Find where the given text appears and provide that cell's center as [X, Y] coordinate. 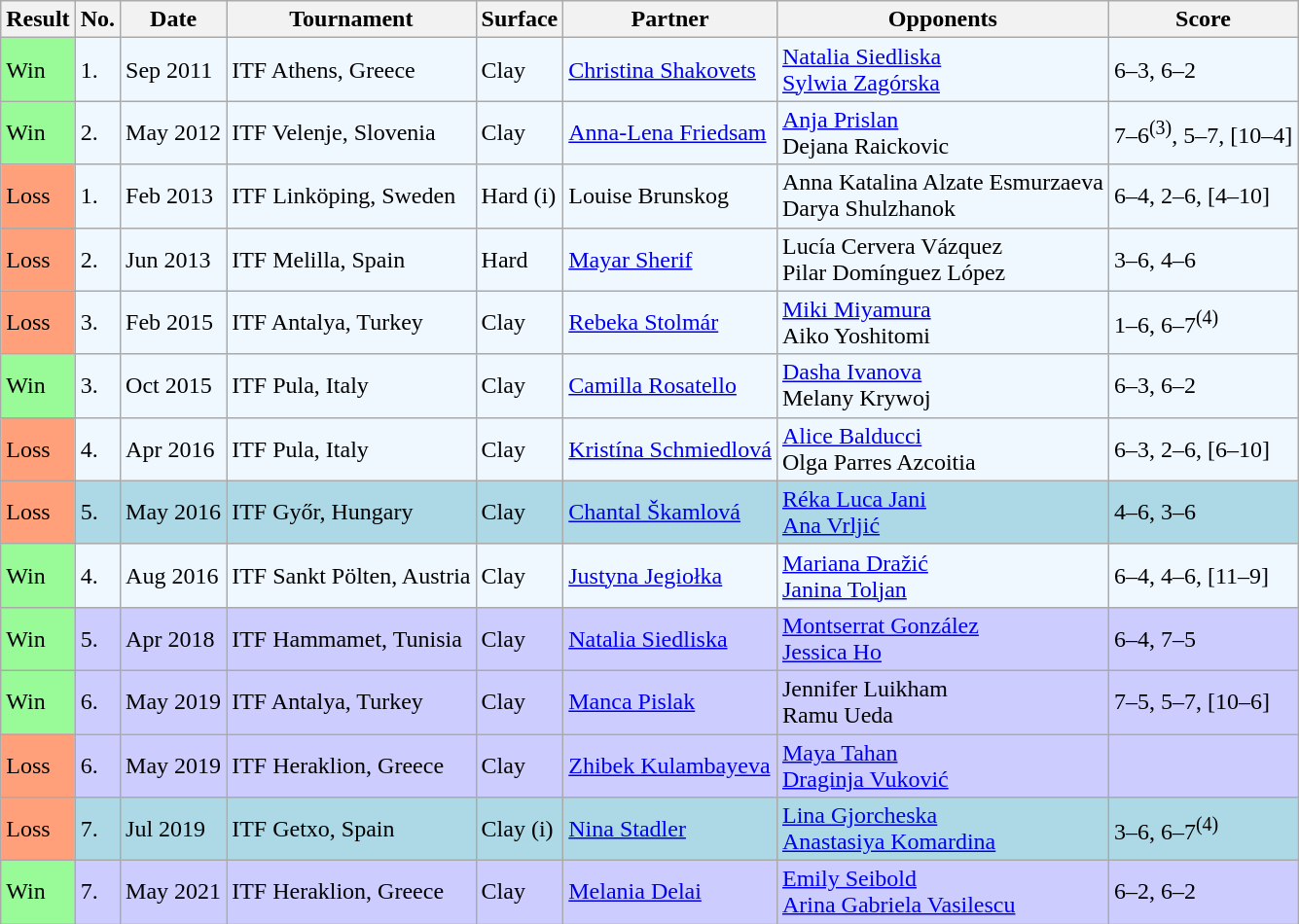
ITF Győr, Hungary [351, 512]
Tournament [351, 19]
Montserrat González Jessica Ho [942, 638]
Partner [670, 19]
Date [173, 19]
Natalia Siedliska Sylwia Zagórska [942, 70]
Result [38, 19]
6–4, 4–6, [11–9] [1203, 576]
6–3, 2–6, [6–10] [1203, 449]
Anna-Lena Friedsam [670, 132]
Rebeka Stolmár [670, 323]
Zhibek Kulambayeva [670, 764]
7–6(3), 5–7, [10–4] [1203, 132]
1–6, 6–7(4) [1203, 323]
Louise Brunskog [670, 196]
ITF Velenje, Slovenia [351, 132]
Chantal Škamlová [670, 512]
Melania Delai [670, 893]
ITF Sankt Pölten, Austria [351, 576]
Miki Miyamura Aiko Yoshitomi [942, 323]
Anja Prislan Dejana Raickovic [942, 132]
6–4, 7–5 [1203, 638]
Manca Pislak [670, 702]
4–6, 3–6 [1203, 512]
6–2, 6–2 [1203, 893]
No. [97, 19]
Feb 2013 [173, 196]
Oct 2015 [173, 385]
Apr 2016 [173, 449]
Feb 2015 [173, 323]
Surface [520, 19]
Christina Shakovets [670, 70]
7–5, 5–7, [10–6] [1203, 702]
6–4, 2–6, [4–10] [1203, 196]
Aug 2016 [173, 576]
Mariana Dražić Janina Toljan [942, 576]
May 2012 [173, 132]
Kristína Schmiedlová [670, 449]
Alice Balducci Olga Parres Azcoitia [942, 449]
Hard (i) [520, 196]
Clay (i) [520, 829]
3–6, 4–6 [1203, 259]
Hard [520, 259]
Mayar Sherif [670, 259]
Jun 2013 [173, 259]
ITF Athens, Greece [351, 70]
Lucía Cervera Vázquez Pilar Domínguez López [942, 259]
ITF Getxo, Spain [351, 829]
ITF Melilla, Spain [351, 259]
Lina Gjorcheska Anastasiya Komardina [942, 829]
Jennifer Luikham Ramu Ueda [942, 702]
Natalia Siedliska [670, 638]
Anna Katalina Alzate Esmurzaeva Darya Shulzhanok [942, 196]
Score [1203, 19]
Camilla Rosatello [670, 385]
ITF Hammamet, Tunisia [351, 638]
Sep 2011 [173, 70]
Justyna Jegiołka [670, 576]
May 2021 [173, 893]
3–6, 6–7(4) [1203, 829]
Réka Luca Jani Ana Vrljić [942, 512]
Maya Tahan Draginja Vuković [942, 764]
Nina Stadler [670, 829]
Jul 2019 [173, 829]
ITF Linköping, Sweden [351, 196]
Emily Seibold Arina Gabriela Vasilescu [942, 893]
May 2016 [173, 512]
Apr 2018 [173, 638]
Opponents [942, 19]
Dasha Ivanova Melany Krywoj [942, 385]
